Find where the given text appears and provide that cell's center as (x, y) coordinate. 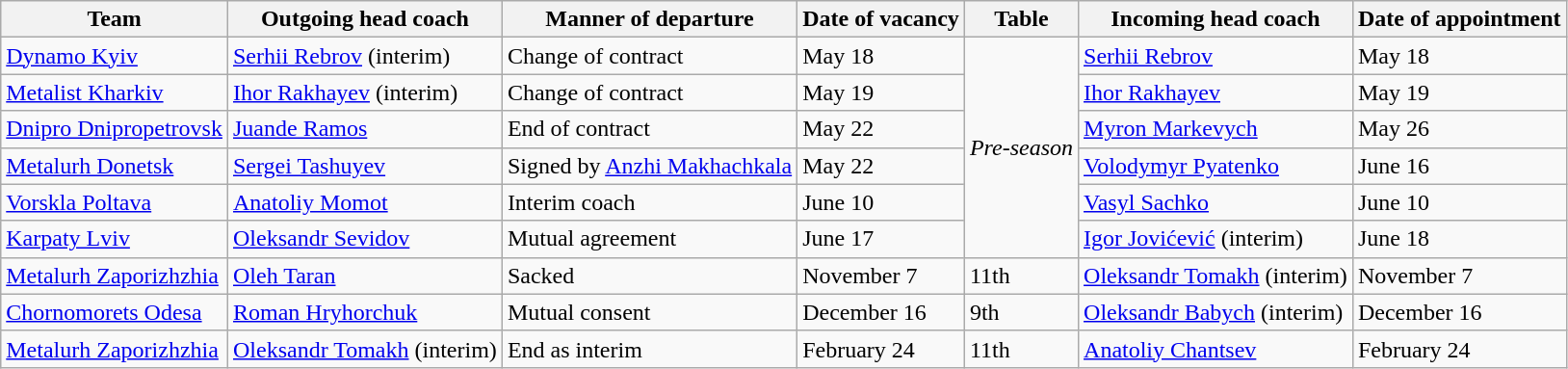
Pre-season (1021, 147)
Mutual consent (649, 312)
Dynamo Kyiv (115, 56)
Ihor Rakhayev (1215, 92)
Date of vacancy (881, 19)
Date of appointment (1459, 19)
Signed by Anzhi Makhachkala (649, 166)
Metalurh Donetsk (115, 166)
Oleh Taran (364, 276)
Metalist Kharkiv (115, 92)
Myron Markevych (1215, 129)
Oleksandr Sevidov (364, 239)
May 26 (1459, 129)
Vasyl Sachko (1215, 202)
Table (1021, 19)
Incoming head coach (1215, 19)
Sergei Tashuyev (364, 166)
Vorskla Poltava (115, 202)
Serhii Rebrov (1215, 56)
Volodymyr Pyatenko (1215, 166)
Outgoing head coach (364, 19)
End as interim (649, 349)
Dnipro Dnipropetrovsk (115, 129)
June 16 (1459, 166)
Anatoliy Momot (364, 202)
End of contract (649, 129)
June 17 (881, 239)
Ihor Rakhayev (interim) (364, 92)
Interim coach (649, 202)
Anatoliy Chantsev (1215, 349)
Oleksandr Babych (interim) (1215, 312)
9th (1021, 312)
Igor Jovićević (interim) (1215, 239)
Roman Hryhorchuk (364, 312)
Chornomorets Odesa (115, 312)
Juande Ramos (364, 129)
Team (115, 19)
Manner of departure (649, 19)
Mutual agreement (649, 239)
Serhii Rebrov (interim) (364, 56)
June 18 (1459, 239)
Karpaty Lviv (115, 239)
Sacked (649, 276)
